Search for the cell housing the specified text and yield its (x, y) center coordinate. 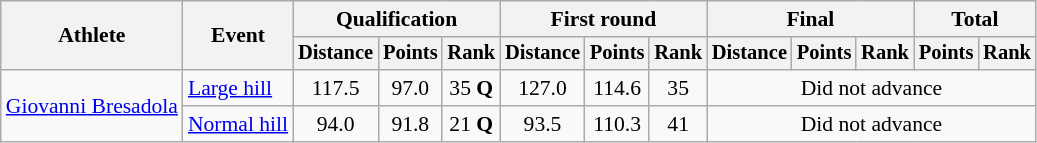
First round (604, 19)
35 Q (471, 88)
94.0 (336, 124)
91.8 (410, 124)
Giovanni Bresadola (92, 106)
Total (975, 19)
Event (238, 36)
Normal hill (238, 124)
Athlete (92, 36)
41 (678, 124)
Large hill (238, 88)
Qualification (396, 19)
Final (810, 19)
110.3 (617, 124)
21 Q (471, 124)
97.0 (410, 88)
114.6 (617, 88)
35 (678, 88)
93.5 (542, 124)
127.0 (542, 88)
117.5 (336, 88)
